Capture the cell that displays the provided text and extract its (X, Y) central coordinate. 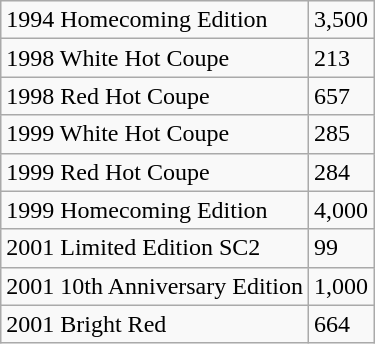
1999 White Hot Coupe (155, 134)
1999 Homecoming Edition (155, 210)
1999 Red Hot Coupe (155, 172)
1998 Red Hot Coupe (155, 96)
2001 Bright Red (155, 324)
4,000 (340, 210)
213 (340, 58)
1998 White Hot Coupe (155, 58)
657 (340, 96)
664 (340, 324)
1,000 (340, 286)
2001 Limited Edition SC2 (155, 248)
1994 Homecoming Edition (155, 20)
3,500 (340, 20)
2001 10th Anniversary Edition (155, 286)
284 (340, 172)
99 (340, 248)
285 (340, 134)
